Return [x, y] of the center of cell containing provided text 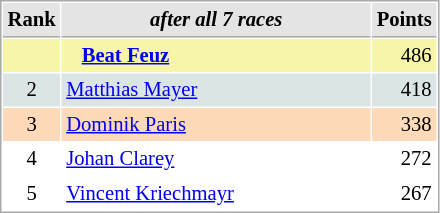
Vincent Kriechmayr [216, 194]
Dominik Paris [216, 124]
Matthias Mayer [216, 90]
4 [32, 158]
486 [404, 56]
5 [32, 194]
Johan Clarey [216, 158]
272 [404, 158]
418 [404, 90]
2 [32, 90]
3 [32, 124]
338 [404, 124]
267 [404, 194]
Rank [32, 20]
Points [404, 20]
after all 7 races [216, 20]
Beat Feuz [216, 56]
